Scan for the cell matching the given text and deliver its [X, Y] coordinate at center. 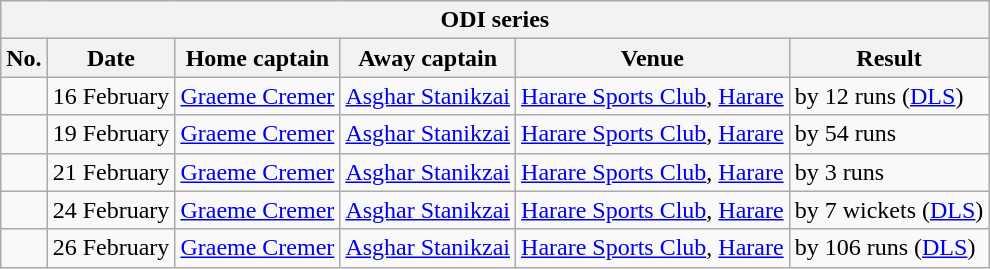
Result [889, 58]
Home captain [258, 58]
24 February [111, 210]
by 106 runs (DLS) [889, 248]
Date [111, 58]
16 February [111, 96]
Away captain [428, 58]
No. [24, 58]
19 February [111, 134]
by 7 wickets (DLS) [889, 210]
by 12 runs (DLS) [889, 96]
ODI series [495, 20]
by 3 runs [889, 172]
Venue [653, 58]
21 February [111, 172]
26 February [111, 248]
by 54 runs [889, 134]
